Scan for the cell matching the given text and deliver its (X, Y) coordinate at center. 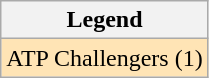
ATP Challengers (1) (104, 58)
Legend (104, 20)
